Identify which cell holds the provided text, then report its [X, Y] central coordinate. 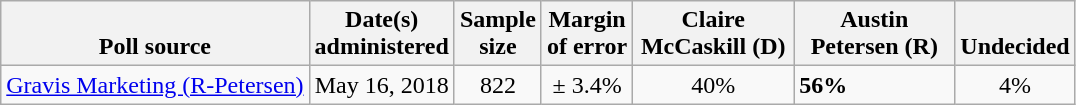
± 3.4% [586, 85]
Date(s)administered [382, 34]
Marginof error [586, 34]
Samplesize [498, 34]
AustinPetersen (R) [874, 34]
40% [714, 85]
Poll source [155, 34]
822 [498, 85]
Undecided [1015, 34]
4% [1015, 85]
ClaireMcCaskill (D) [714, 34]
Gravis Marketing (R-Petersen) [155, 85]
56% [874, 85]
May 16, 2018 [382, 85]
